Determine the [X, Y] coordinate at the center of the cell enclosing the given text.  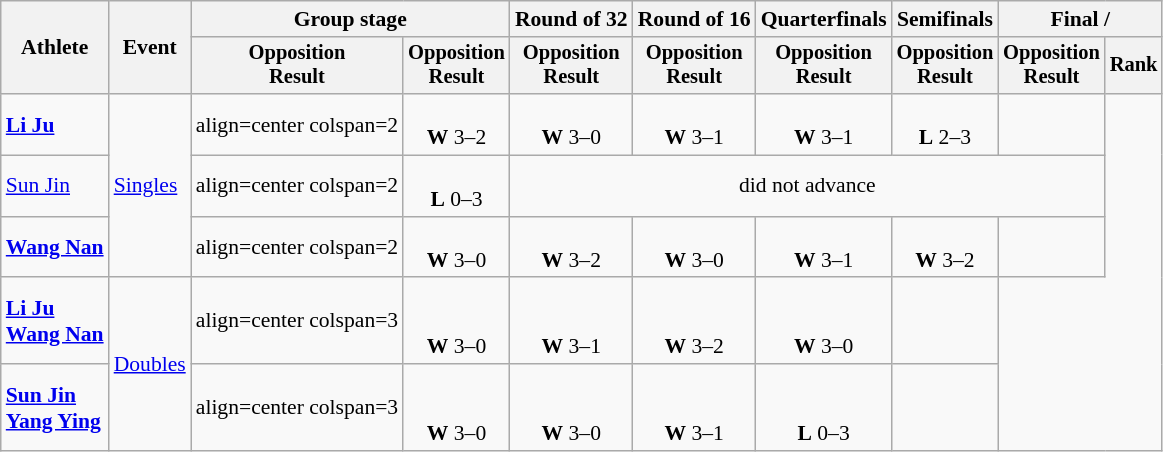
Doubles [150, 364]
Singles [150, 186]
Wang Nan [55, 248]
Sun Jin Yang Ying [55, 408]
Round of 16 [694, 19]
Li Ju [55, 124]
Semifinals [946, 19]
Sun Jin [55, 186]
Event [150, 48]
Final / [1080, 19]
Group stage [350, 19]
Round of 32 [572, 19]
L 2–3 [946, 124]
Athlete [55, 48]
did not advance [808, 186]
Quarterfinals [824, 19]
Rank [1134, 66]
Li Ju Wang Nan [55, 322]
